Pinpoint the cell where the given text exists, returning its (X, Y) midpoint coordinate. 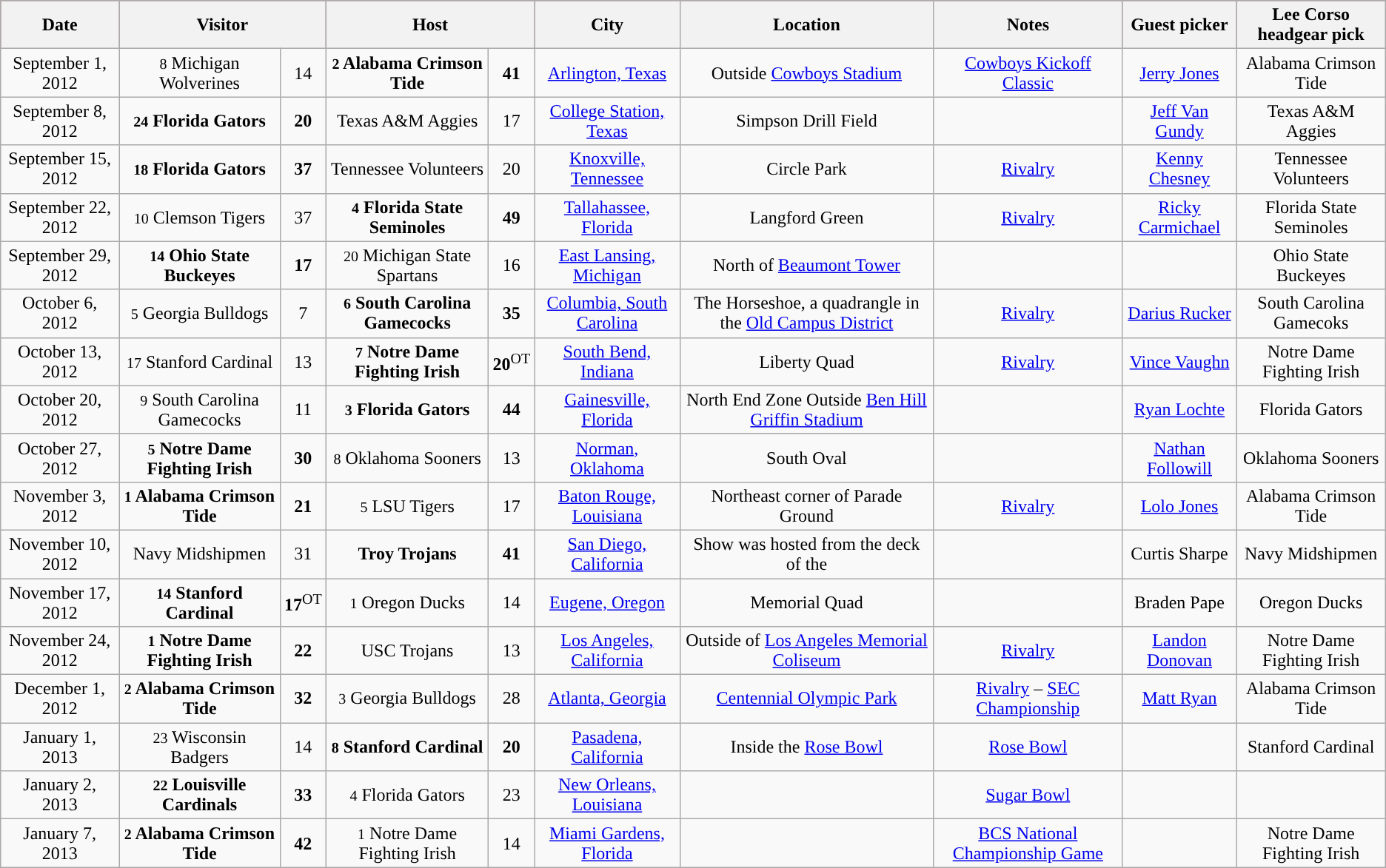
44 (512, 410)
Ricky Carmichael (1179, 218)
College Station, Texas (607, 121)
December 1, 2012 (60, 699)
Guest picker (1179, 25)
Braden Pape (1179, 602)
16 (512, 265)
USC Trojans (407, 651)
North of Beaumont Tower (806, 265)
November 3, 2012 (60, 506)
30 (303, 457)
9 South Carolina Gamecocks (200, 410)
3 Georgia Bulldogs (407, 699)
1 Alabama Crimson Tide (200, 506)
Miami Gardens, Florida (607, 844)
January 1, 2013 (60, 747)
14 Ohio State Buckeyes (200, 265)
November 17, 2012 (60, 602)
Stanford Cardinal (1310, 747)
Curtis Sharpe (1179, 554)
Visitor (223, 25)
Baton Rouge, Louisiana (607, 506)
September 22, 2012 (60, 218)
Matt Ryan (1179, 699)
November 10, 2012 (60, 554)
7 (303, 314)
3 Florida Gators (407, 410)
Rivalry – SEC Championship (1028, 699)
31 (303, 554)
4 Florida Gators (407, 795)
35 (512, 314)
10 Clemson Tigers (200, 218)
Simpson Drill Field (806, 121)
Cowboys Kickoff Classic (1028, 73)
October 20, 2012 (60, 410)
Florida Gators (1310, 410)
33 (303, 795)
Ohio State Buckeyes (1310, 265)
5 Georgia Bulldogs (200, 314)
Inside the Rose Bowl (806, 747)
Centennial Olympic Park (806, 699)
Oregon Ducks (1310, 602)
20OT (512, 361)
5 Notre Dame Fighting Irish (200, 457)
North End Zone Outside Ben Hill Griffin Stadium (806, 410)
1 Oregon Ducks (407, 602)
17OT (303, 602)
49 (512, 218)
Florida State Seminoles (1310, 218)
Darius Rucker (1179, 314)
11 (303, 410)
20 Michigan State Spartans (407, 265)
Jeff Van Gundy (1179, 121)
17 Stanford Cardinal (200, 361)
Troy Trojans (407, 554)
8 Stanford Cardinal (407, 747)
San Diego, California (607, 554)
South Oval (806, 457)
Northeast corner of Parade Ground (806, 506)
28 (512, 699)
Vince Vaughn (1179, 361)
Host (429, 25)
Pasadena, California (607, 747)
September 1, 2012 (60, 73)
24 Florida Gators (200, 121)
Kenny Chesney (1179, 169)
October 27, 2012 (60, 457)
22 Louisville Cardinals (200, 795)
42 (303, 844)
8 Michigan Wolverines (200, 73)
The Horseshoe, a quadrangle in the Old Campus District (806, 314)
Memorial Quad (806, 602)
Date (60, 25)
23 (512, 795)
5 LSU Tigers (407, 506)
Columbia, South Carolina (607, 314)
October 6, 2012 (60, 314)
Notes (1028, 25)
Lee Corso headgear pick (1310, 25)
22 (303, 651)
18 Florida Gators (200, 169)
Outside of Los Angeles Memorial Coliseum (806, 651)
Ryan Lochte (1179, 410)
7 Notre Dame Fighting Irish (407, 361)
21 (303, 506)
September 29, 2012 (60, 265)
Langford Green (806, 218)
23 Wisconsin Badgers (200, 747)
Jerry Jones (1179, 73)
Gainesville, Florida (607, 410)
Los Angeles, California (607, 651)
September 8, 2012 (60, 121)
Norman, Oklahoma (607, 457)
Knoxville, Tennessee (607, 169)
South Bend, Indiana (607, 361)
January 2, 2013 (60, 795)
4 Florida State Seminoles (407, 218)
Location (806, 25)
Tallahassee, Florida (607, 218)
Sugar Bowl (1028, 795)
Lolo Jones (1179, 506)
New Orleans, Louisiana (607, 795)
Atlanta, Georgia (607, 699)
September 15, 2012 (60, 169)
14 Stanford Cardinal (200, 602)
November 24, 2012 (60, 651)
Liberty Quad (806, 361)
South Carolina Gamecoks (1310, 314)
6 South Carolina Gamecocks (407, 314)
City (607, 25)
Show was hosted from the deck of the (806, 554)
Eugene, Oregon (607, 602)
Circle Park (806, 169)
Rose Bowl (1028, 747)
Landon Donovan (1179, 651)
Nathan Followill (1179, 457)
BCS National Championship Game (1028, 844)
October 13, 2012 (60, 361)
32 (303, 699)
8 Oklahoma Sooners (407, 457)
Arlington, Texas (607, 73)
Outside Cowboys Stadium (806, 73)
East Lansing, Michigan (607, 265)
Oklahoma Sooners (1310, 457)
January 7, 2013 (60, 844)
